Determine the (x, y) coordinate at the center of the cell enclosing the given text.  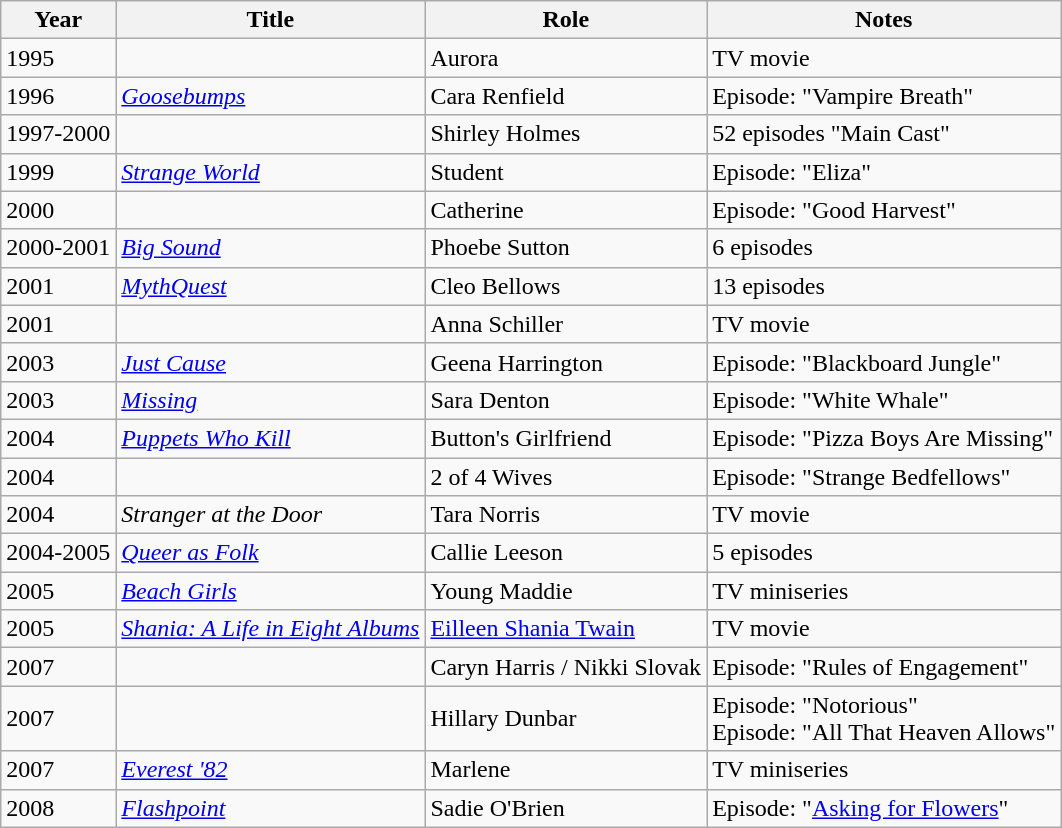
Cara Renfield (566, 96)
Cleo Bellows (566, 286)
2004-2005 (58, 553)
Marlene (566, 770)
Button's Girlfriend (566, 438)
6 episodes (884, 248)
Queer as Folk (270, 553)
2000-2001 (58, 248)
Aurora (566, 58)
1999 (58, 172)
Caryn Harris / Nikki Slovak (566, 667)
Anna Schiller (566, 324)
Beach Girls (270, 591)
2008 (58, 808)
Callie Leeson (566, 553)
2 of 4 Wives (566, 477)
Year (58, 20)
Eilleen Shania Twain (566, 629)
Role (566, 20)
Everest '82 (270, 770)
Strange World (270, 172)
Young Maddie (566, 591)
Hillary Dunbar (566, 718)
Shania: A Life in Eight Albums (270, 629)
Big Sound (270, 248)
Sara Denton (566, 400)
Shirley Holmes (566, 134)
1996 (58, 96)
Stranger at the Door (270, 515)
Episode: "Notorious"Episode: "All That Heaven Allows" (884, 718)
Episode: "Pizza Boys Are Missing" (884, 438)
Episode: "Asking for Flowers" (884, 808)
Notes (884, 20)
Episode: "Vampire Breath" (884, 96)
Catherine (566, 210)
Episode: "Good Harvest" (884, 210)
52 episodes "Main Cast" (884, 134)
2000 (58, 210)
Episode: "Strange Bedfellows" (884, 477)
Episode: "Rules of Engagement" (884, 667)
1995 (58, 58)
Episode: "White Whale" (884, 400)
Flashpoint (270, 808)
13 episodes (884, 286)
Puppets Who Kill (270, 438)
MythQuest (270, 286)
1997-2000 (58, 134)
Episode: "Eliza" (884, 172)
Goosebumps (270, 96)
Tara Norris (566, 515)
Episode: "Blackboard Jungle" (884, 362)
Geena Harrington (566, 362)
Student (566, 172)
Phoebe Sutton (566, 248)
Just Cause (270, 362)
Missing (270, 400)
5 episodes (884, 553)
Title (270, 20)
Sadie O'Brien (566, 808)
